From the cell containing the given text, extract its center point as [X, Y] coordinate. 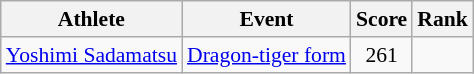
Dragon-tiger form [266, 55]
Event [266, 19]
261 [382, 55]
Yoshimi Sadamatsu [92, 55]
Score [382, 19]
Rank [442, 19]
Athlete [92, 19]
